Return the [x, y] coordinate for the center point of the cell that contains the specified text.  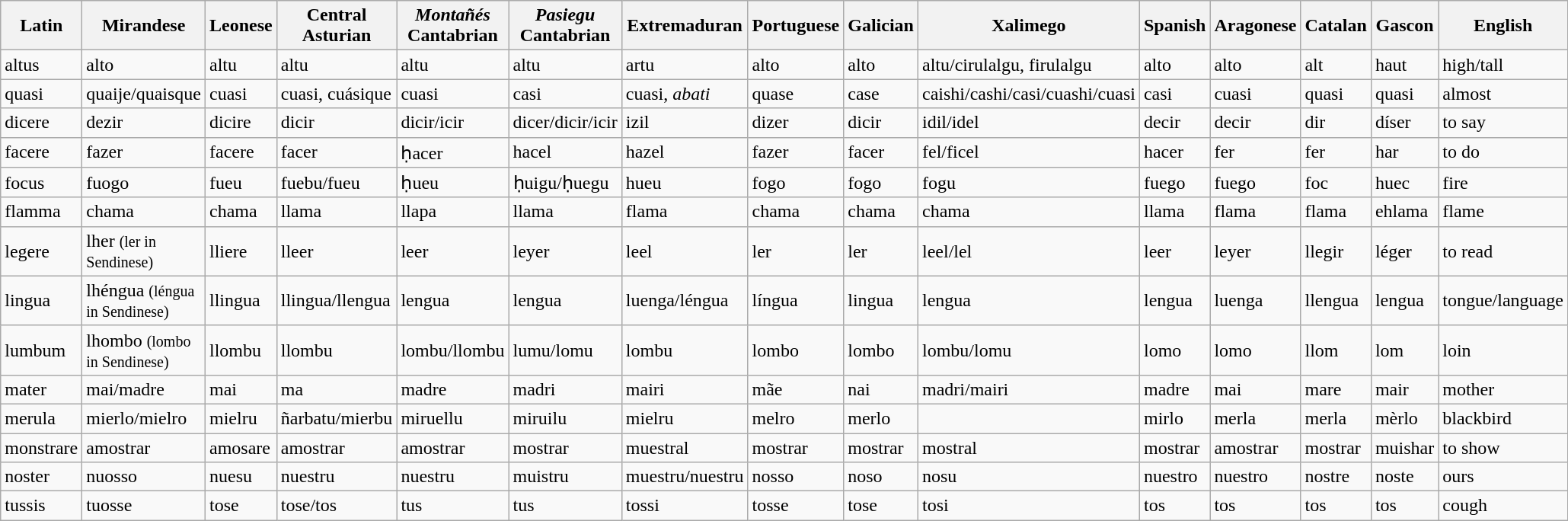
mirlo [1174, 418]
lhéngua (léngua in Sendinese) [144, 300]
díser [1404, 123]
fuogo [144, 183]
nosso [796, 477]
llapa [452, 212]
lombu/llombu [452, 350]
Mirandese [144, 26]
cuasi, cuásique [337, 94]
muestral [685, 447]
dicer/dicir/icir [565, 123]
ñarbatu/mierbu [337, 418]
lumbum [41, 350]
lliere [241, 251]
llengua [1336, 300]
muishar [1404, 447]
lhombo (lombo in Sendinese) [144, 350]
Central Asturian [337, 26]
tossi [685, 506]
muestru/nuestru [685, 477]
mair [1404, 389]
mare [1336, 389]
alt [1336, 65]
fel/ficel [1028, 152]
focus [41, 183]
nuosso [144, 477]
mairi [685, 389]
to say [1503, 123]
ḥueu [452, 183]
lombu [685, 350]
quaije/quaisque [144, 94]
Spanish [1174, 26]
ma [337, 389]
Pasiegu Cantabrian [565, 26]
artu [685, 65]
fueu [241, 183]
Gascon [1404, 26]
Galician [881, 26]
dicir/icir [452, 123]
dicere [41, 123]
cough [1503, 506]
luenga [1255, 300]
almost [1503, 94]
noso [881, 477]
flamma [41, 212]
lombu/lomu [1028, 350]
idil/idel [1028, 123]
ehlama [1404, 212]
llegir [1336, 251]
leel [685, 251]
llingua/llengua [337, 300]
ours [1503, 477]
nuesu [241, 477]
fogu [1028, 183]
tongue/language [1503, 300]
quase [796, 94]
altu/cirulalgu, firulalgu [1028, 65]
lher (ler in Sendinese) [144, 251]
tose/tos [337, 506]
hacel [565, 152]
dizer [796, 123]
Portuguese [796, 26]
noste [1404, 477]
luenga/léngua [685, 300]
língua [796, 300]
izil [685, 123]
Catalan [1336, 26]
fuebu/fueu [337, 183]
merlo [881, 418]
har [1404, 152]
caishi/cashi/casi/cuashi/cuasi [1028, 94]
altus [41, 65]
hacer [1174, 152]
to show [1503, 447]
Leonese [241, 26]
Latin [41, 26]
Extremaduran [685, 26]
léger [1404, 251]
tosse [796, 506]
English [1503, 26]
nostre [1336, 477]
Xalimego [1028, 26]
llingua [241, 300]
flame [1503, 212]
foc [1336, 183]
loin [1503, 350]
Montañés Cantabrian [452, 26]
ḥacer [452, 152]
merula [41, 418]
legere [41, 251]
tussis [41, 506]
to do [1503, 152]
hazel [685, 152]
case [881, 94]
madri/mairi [1028, 389]
muistru [565, 477]
mater [41, 389]
ḥuigu/ḥuegu [565, 183]
mother [1503, 389]
melro [796, 418]
hueu [685, 183]
nosu [1028, 477]
mostral [1028, 447]
noster [41, 477]
lumu/lomu [565, 350]
mierlo/mielro [144, 418]
Aragonese [1255, 26]
dicire [241, 123]
blackbird [1503, 418]
dir [1336, 123]
lleer [337, 251]
fire [1503, 183]
monstrare [41, 447]
haut [1404, 65]
miruilu [565, 418]
tuosse [144, 506]
cuasi, abati [685, 94]
amosare [241, 447]
nai [881, 389]
llom [1336, 350]
tosi [1028, 506]
leel/lel [1028, 251]
lom [1404, 350]
to read [1503, 251]
huec [1404, 183]
mãe [796, 389]
mai/madre [144, 389]
dezir [144, 123]
high/tall [1503, 65]
madri [565, 389]
miruellu [452, 418]
mèrlo [1404, 418]
